For the text-containing cell, return its midpoint in (x, y) coordinate format. 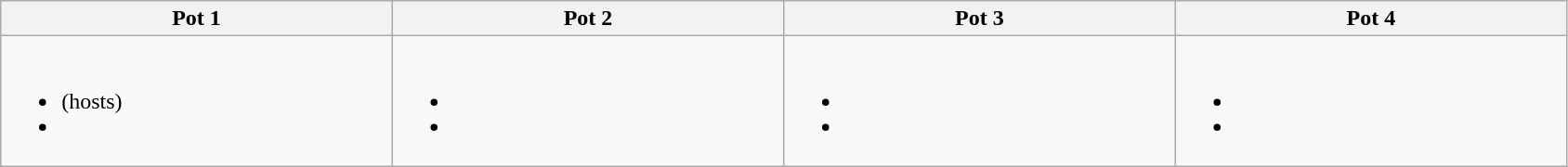
Pot 2 (587, 19)
Pot 3 (979, 19)
Pot 1 (197, 19)
Pot 4 (1371, 19)
(hosts) (197, 101)
